Capture the cell that displays the provided text and extract its (x, y) central coordinate. 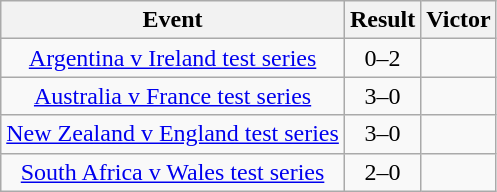
Victor (458, 20)
2–0 (382, 172)
Argentina v Ireland test series (173, 58)
South Africa v Wales test series (173, 172)
0–2 (382, 58)
New Zealand v England test series (173, 134)
Australia v France test series (173, 96)
Result (382, 20)
Event (173, 20)
